Search for the cell housing the specified text and yield its [X, Y] center coordinate. 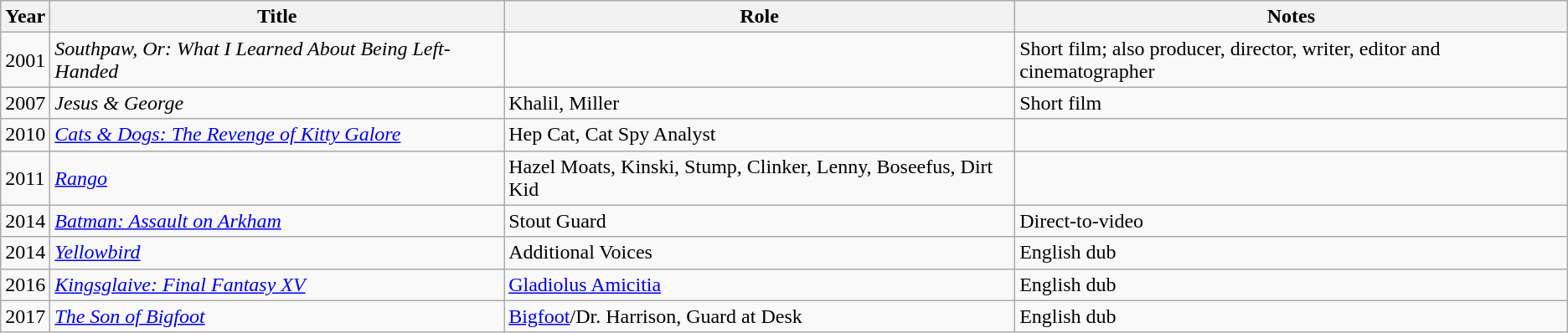
2007 [25, 103]
Short film; also producer, director, writer, editor and cinematographer [1292, 60]
Stout Guard [760, 221]
2010 [25, 135]
Role [760, 17]
Hep Cat, Cat Spy Analyst [760, 135]
Khalil, Miller [760, 103]
Cats & Dogs: The Revenge of Kitty Galore [277, 135]
The Son of Bigfoot [277, 316]
Notes [1292, 17]
Yellowbird [277, 253]
Direct-to-video [1292, 221]
Southpaw, Or: What I Learned About Being Left-Handed [277, 60]
Hazel Moats, Kinski, Stump, Clinker, Lenny, Boseefus, Dirt Kid [760, 177]
2016 [25, 284]
2017 [25, 316]
Kingsglaive: Final Fantasy XV [277, 284]
Short film [1292, 103]
Rango [277, 177]
Batman: Assault on Arkham [277, 221]
Year [25, 17]
Title [277, 17]
Additional Voices [760, 253]
2011 [25, 177]
Jesus & George [277, 103]
2001 [25, 60]
Gladiolus Amicitia [760, 284]
Bigfoot/Dr. Harrison, Guard at Desk [760, 316]
